Identify which cell holds the provided text, then report its [x, y] central coordinate. 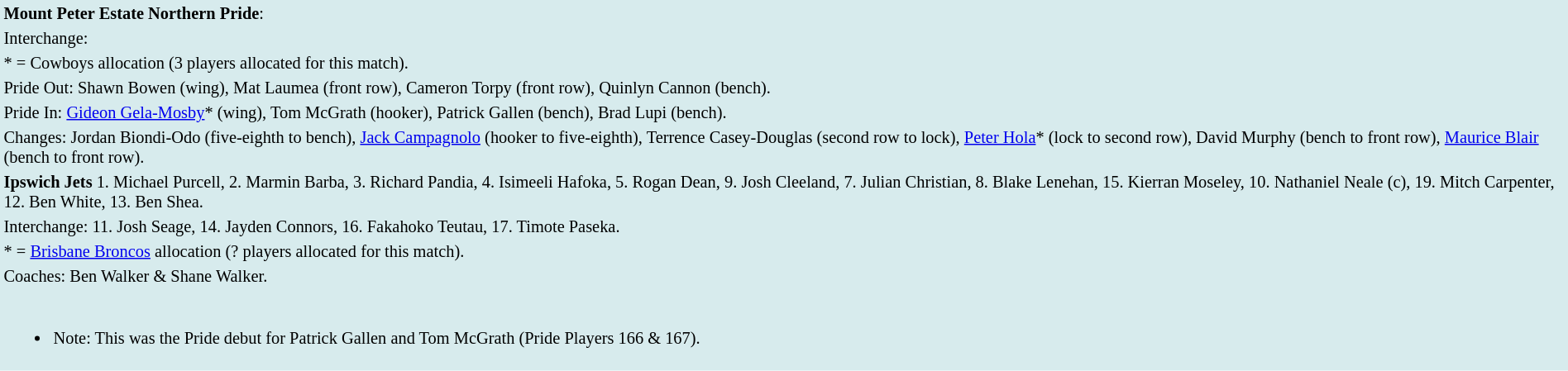
Pride In: Gideon Gela-Mosby* (wing), Tom McGrath (hooker), Patrick Gallen (bench), Brad Lupi (bench). [784, 112]
Interchange: [784, 38]
Coaches: Ben Walker & Shane Walker. [784, 276]
Pride Out: Shawn Bowen (wing), Mat Laumea (front row), Cameron Torpy (front row), Quinlyn Cannon (bench). [784, 88]
Interchange: 11. Josh Seage, 14. Jayden Connors, 16. Fakahoko Teutau, 17. Timote Paseka. [784, 226]
* = Cowboys allocation (3 players allocated for this match). [784, 63]
Note: This was the Pride debut for Patrick Gallen and Tom McGrath (Pride Players 166 & 167). [784, 328]
* = Brisbane Broncos allocation (? players allocated for this match). [784, 251]
Mount Peter Estate Northern Pride: [784, 13]
